Scan for the cell matching the given text and deliver its [x, y] coordinate at center. 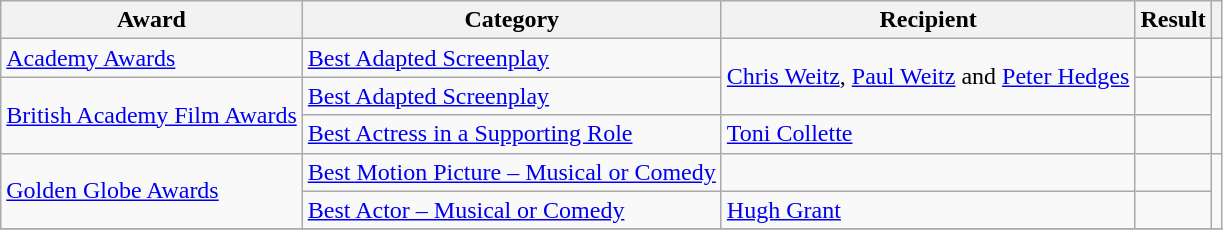
British Academy Film Awards [152, 115]
Recipient [928, 20]
Chris Weitz, Paul Weitz and Peter Hedges [928, 77]
Best Actress in a Supporting Role [512, 134]
Golden Globe Awards [152, 191]
Toni Collette [928, 134]
Category [512, 20]
Academy Awards [152, 58]
Best Actor – Musical or Comedy [512, 210]
Award [152, 20]
Best Motion Picture – Musical or Comedy [512, 172]
Result [1173, 20]
Hugh Grant [928, 210]
